Pinpoint the cell where the given text exists, returning its [X, Y] midpoint coordinate. 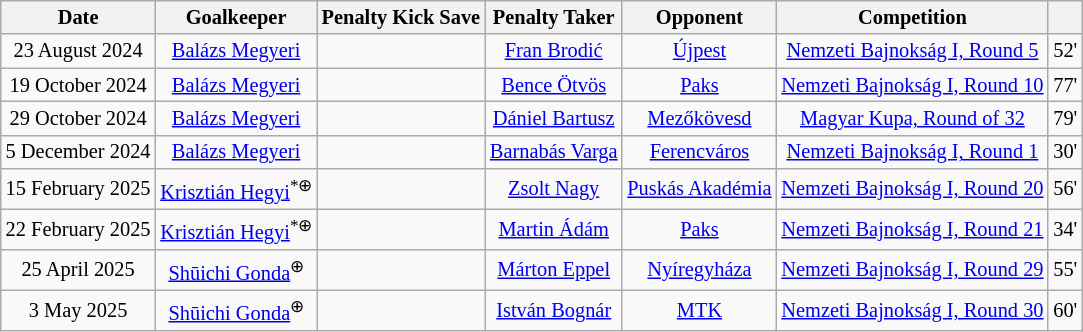
Opponent [699, 17]
MTK [699, 310]
Competition [913, 17]
Fran Brodić [554, 51]
Ferencváros [699, 152]
Magyar Kupa, Round of 32 [913, 118]
Barnabás Varga [554, 152]
Puskás Akadémia [699, 189]
Date [78, 17]
34' [1065, 229]
Penalty Kick Save [401, 17]
Penalty Taker [554, 17]
79' [1065, 118]
60' [1065, 310]
Nemzeti Bajnokság I, Round 20 [913, 189]
23 August 2024 [78, 51]
30' [1065, 152]
Martin Ádám [554, 229]
29 October 2024 [78, 118]
Zsolt Nagy [554, 189]
77' [1065, 85]
Mezőkövesd [699, 118]
Nemzeti Bajnokság I, Round 1 [913, 152]
5 December 2024 [78, 152]
25 April 2025 [78, 270]
3 May 2025 [78, 310]
15 February 2025 [78, 189]
Márton Eppel [554, 270]
Nemzeti Bajnokság I, Round 29 [913, 270]
Nemzeti Bajnokság I, Round 30 [913, 310]
Újpest [699, 51]
22 February 2025 [78, 229]
Goalkeeper [236, 17]
István Bognár [554, 310]
52' [1065, 51]
Nemzeti Bajnokság I, Round 10 [913, 85]
56' [1065, 189]
Nemzeti Bajnokság I, Round 21 [913, 229]
Dániel Bartusz [554, 118]
Nemzeti Bajnokság I, Round 5 [913, 51]
55' [1065, 270]
Bence Ötvös [554, 85]
Nyíregyháza [699, 270]
19 October 2024 [78, 85]
